From the cell containing the given text, extract its center point as (x, y) coordinate. 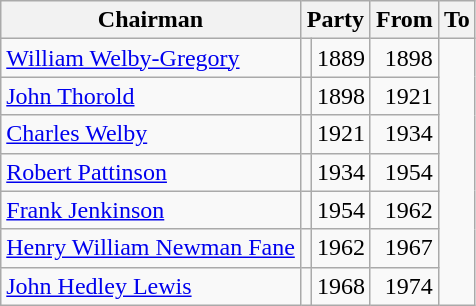
Henry William Newman Fane (151, 248)
From (404, 20)
Party (335, 20)
1967 (404, 248)
Chairman (151, 20)
William Welby-Gregory (151, 58)
Robert Pattinson (151, 172)
John Thorold (151, 96)
Frank Jenkinson (151, 210)
1974 (404, 286)
1889 (340, 58)
John Hedley Lewis (151, 286)
To (456, 20)
Charles Welby (151, 134)
1968 (340, 286)
